Identify which cell holds the provided text, then report its [x, y] central coordinate. 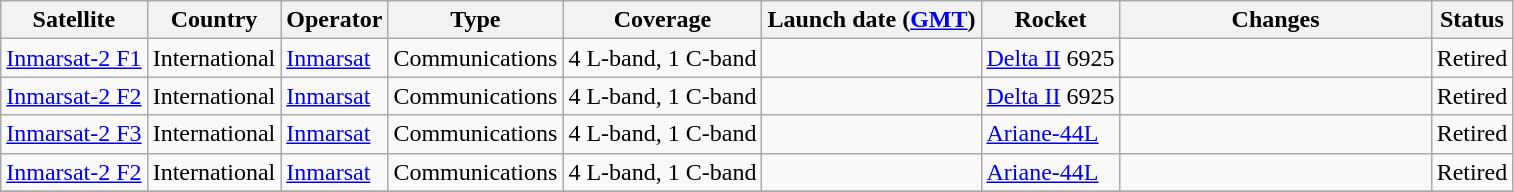
Status [1472, 20]
Inmarsat-2 F1 [74, 58]
Launch date (GMT) [872, 20]
Country [214, 20]
Inmarsat-2 F3 [74, 134]
Operator [334, 20]
Coverage [662, 20]
Changes [1276, 20]
Rocket [1050, 20]
Type [476, 20]
Satellite [74, 20]
